Detect which cell encompasses the target text, then output its [X, Y] center coordinate. 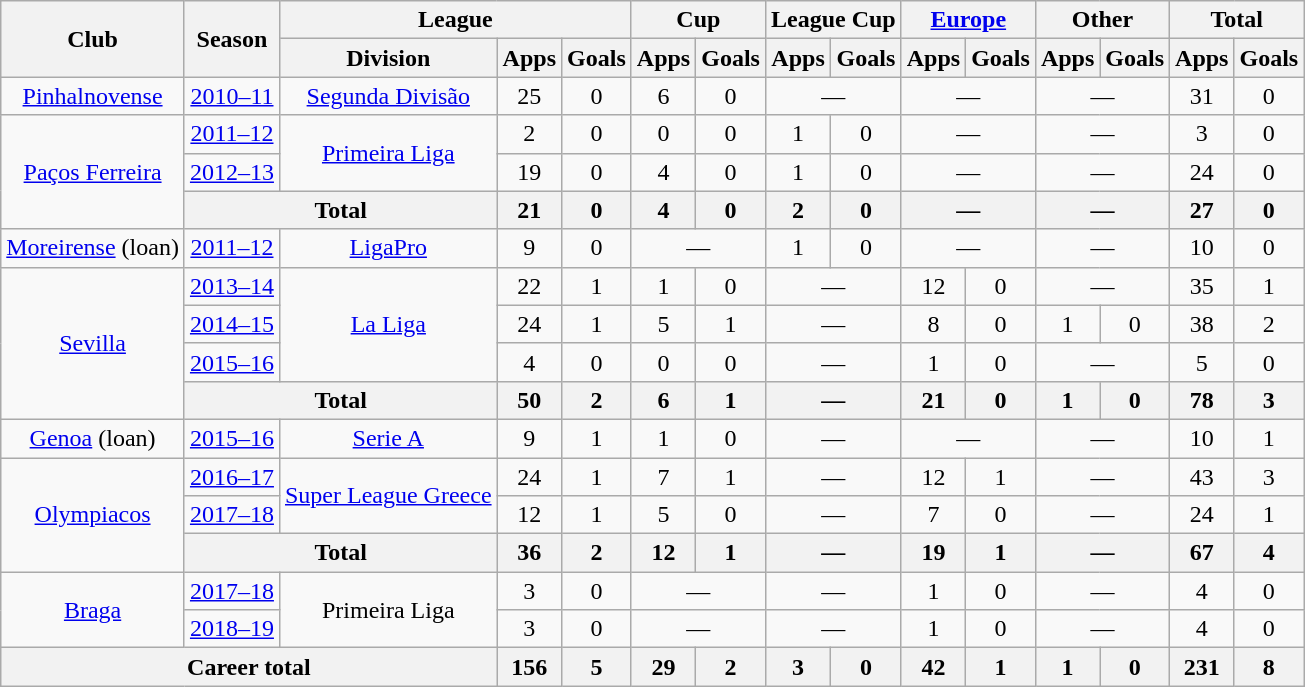
22 [529, 286]
Division [388, 58]
78 [1202, 400]
Olympiacos [93, 515]
31 [1202, 96]
231 [1202, 667]
2016–17 [232, 477]
Pinhalnovense [93, 96]
Serie A [388, 438]
43 [1202, 477]
Genoa (loan) [93, 438]
Career total [249, 667]
2010–11 [232, 96]
Cup [698, 20]
League [455, 20]
Club [93, 39]
2018–19 [232, 629]
29 [663, 667]
25 [529, 96]
League Cup [833, 20]
La Liga [388, 324]
38 [1202, 324]
Super League Greece [388, 496]
Moreirense (loan) [93, 248]
Braga [93, 610]
67 [1202, 553]
27 [1202, 210]
36 [529, 553]
2013–14 [232, 286]
Europe [968, 20]
156 [529, 667]
Other [1102, 20]
Sevilla [93, 343]
LigaPro [388, 248]
Season [232, 39]
50 [529, 400]
2012–13 [232, 172]
Segunda Divisão [388, 96]
2014–15 [232, 324]
Paços Ferreira [93, 172]
35 [1202, 286]
42 [933, 667]
